Find where the given text appears and provide that cell's center as [X, Y] coordinate. 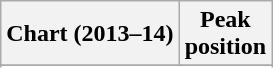
Peakposition [225, 34]
Chart (2013–14) [90, 34]
